Pinpoint the cell where the given text exists, returning its (X, Y) midpoint coordinate. 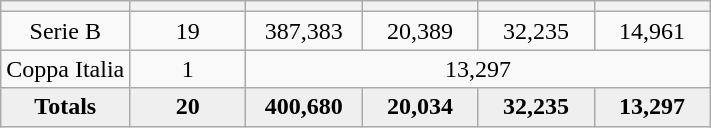
Coppa Italia (66, 69)
20,389 (420, 31)
20 (188, 107)
387,383 (304, 31)
1 (188, 69)
14,961 (652, 31)
400,680 (304, 107)
19 (188, 31)
20,034 (420, 107)
Serie B (66, 31)
Totals (66, 107)
